Scan for the cell matching the given text and deliver its [x, y] coordinate at center. 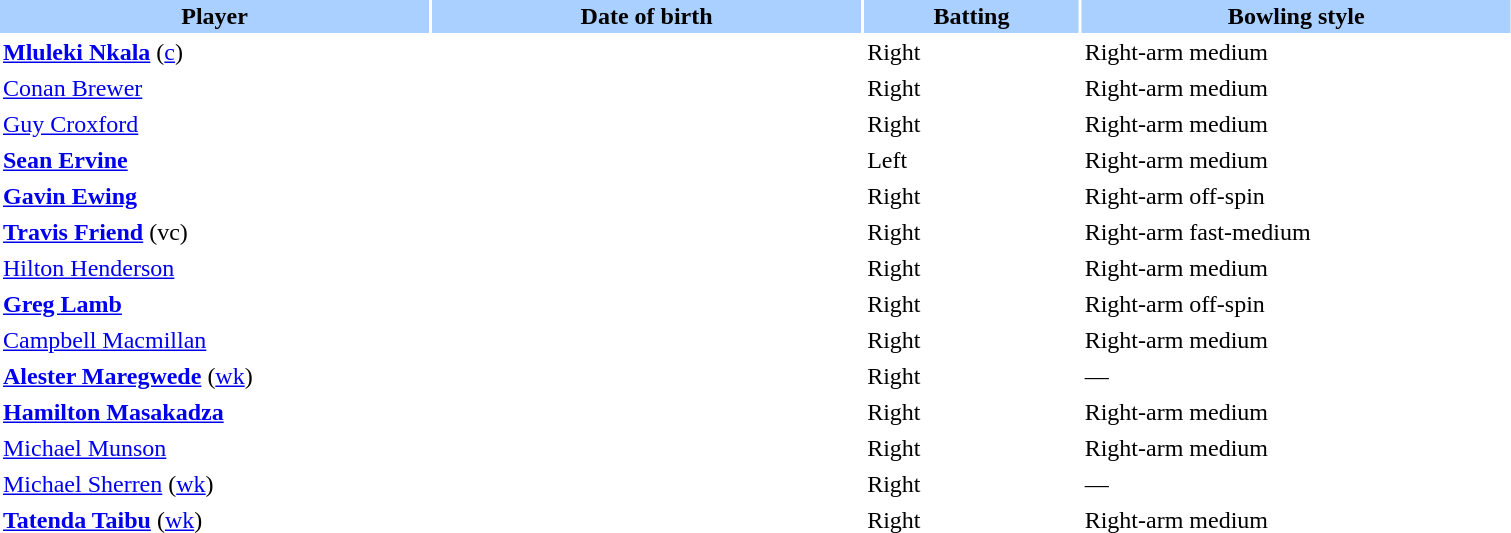
Alester Maregwede (wk) [214, 376]
Greg Lamb [214, 304]
Gavin Ewing [214, 196]
Conan Brewer [214, 88]
Hilton Henderson [214, 268]
Date of birth [646, 16]
Mluleki Nkala (c) [214, 52]
Sean Ervine [214, 160]
Michael Munson [214, 448]
Batting [972, 16]
Campbell Macmillan [214, 340]
Left [972, 160]
Michael Sherren (wk) [214, 484]
Travis Friend (vc) [214, 232]
Right-arm fast-medium [1296, 232]
Guy Croxford [214, 124]
Hamilton Masakadza [214, 412]
Player [214, 16]
Bowling style [1296, 16]
